Determine the [X, Y] coordinate at the center of the cell enclosing the given text.  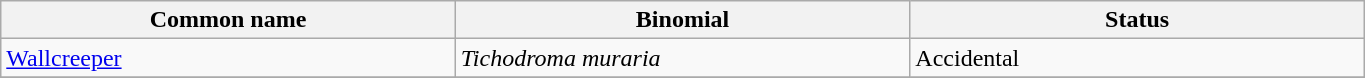
Tichodroma muraria [682, 58]
Wallcreeper [228, 58]
Binomial [682, 20]
Common name [228, 20]
Status [1138, 20]
Accidental [1138, 58]
